Locate the cell with the specified text and output its (x, y) center coordinate. 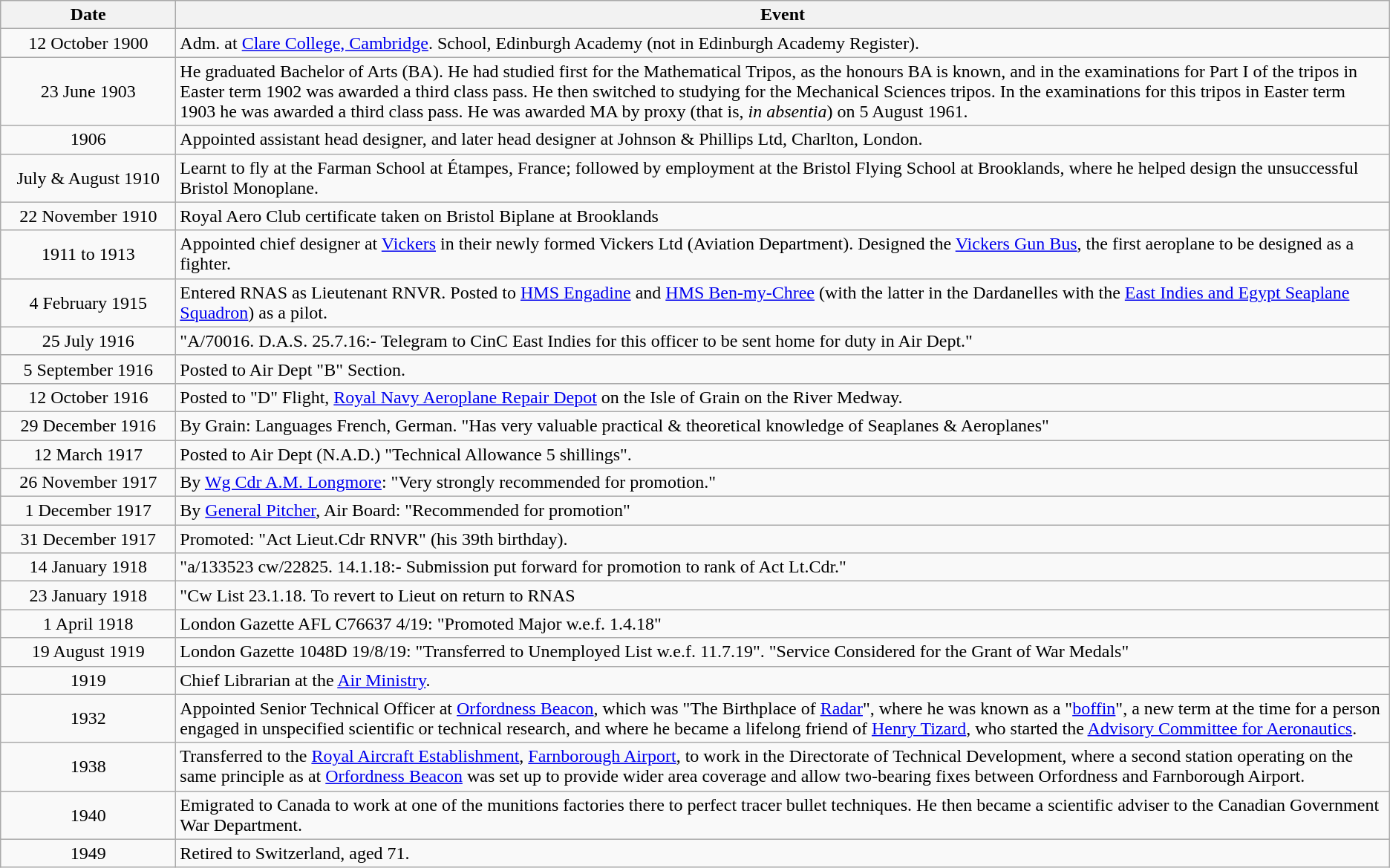
"Cw List 23.1.18. To revert to Lieut on return to RNAS (783, 595)
Appointed assistant head designer, and later head designer at Johnson & Phillips Ltd, Charlton, London. (783, 140)
London Gazette AFL C76637 4/19: "Promoted Major w.e.f. 1.4.18" (783, 624)
1 December 1917 (88, 511)
29 December 1916 (88, 425)
1940 (88, 815)
12 October 1916 (88, 397)
By General Pitcher, Air Board: "Recommended for promotion" (783, 511)
"a/133523 cw/22825. 14.1.18:- Submission put forward for promotion to rank of Act Lt.Cdr." (783, 567)
5 September 1916 (88, 369)
23 June 1903 (88, 91)
By Grain: Languages French, German. "Has very valuable practical & theoretical knowledge of Seaplanes & Aeroplanes" (783, 425)
By Wg Cdr A.M. Longmore: "Very strongly recommended for promotion." (783, 483)
Posted to Air Dept (N.A.D.) "Technical Allowance 5 shillings". (783, 454)
London Gazette 1048D 19/8/19: "Transferred to Unemployed List w.e.f. 11.7.19". "Service Considered for the Grant of War Medals" (783, 652)
4 February 1915 (88, 303)
Promoted: "Act Lieut.Cdr RNVR" (his 39th birthday). (783, 539)
19 August 1919 (88, 652)
1938 (88, 766)
14 January 1918 (88, 567)
Date (88, 15)
Chief Librarian at the Air Ministry. (783, 680)
Posted to "D" Flight, Royal Navy Aeroplane Repair Depot on the Isle of Grain on the River Medway. (783, 397)
Posted to Air Dept "B" Section. (783, 369)
25 July 1916 (88, 341)
Retired to Switzerland, aged 71. (783, 853)
July & August 1910 (88, 178)
"A/70016. D.A.S. 25.7.16:- Telegram to CinC East Indies for this officer to be sent home for duty in Air Dept." (783, 341)
12 March 1917 (88, 454)
31 December 1917 (88, 539)
Adm. at Clare College, Cambridge. School, Edinburgh Academy (not in Edinburgh Academy Register). (783, 43)
12 October 1900 (88, 43)
1949 (88, 853)
1906 (88, 140)
1932 (88, 719)
Event (783, 15)
Royal Aero Club certificate taken on Bristol Biplane at Brooklands (783, 216)
1919 (88, 680)
1 April 1918 (88, 624)
1911 to 1913 (88, 254)
26 November 1917 (88, 483)
22 November 1910 (88, 216)
23 January 1918 (88, 595)
